Find where the given text appears and provide that cell's center as [X, Y] coordinate. 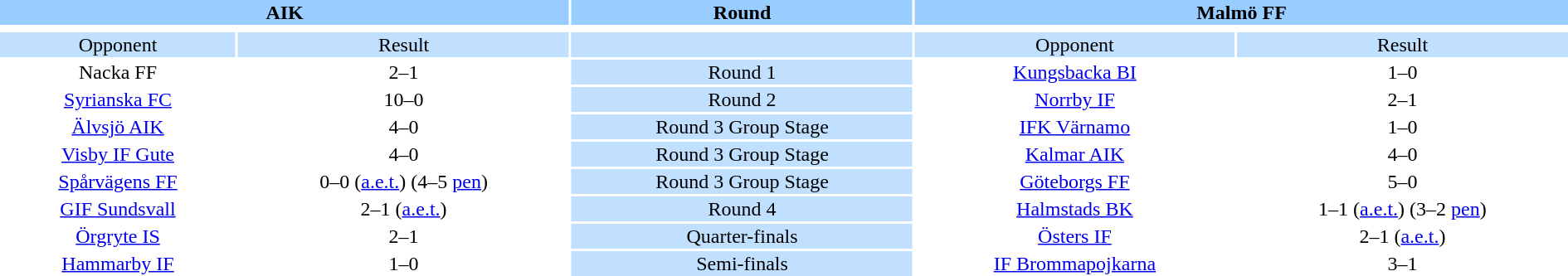
Malmö FF [1241, 12]
5–0 [1402, 182]
Visby IF Gute [118, 154]
Norrby IF [1075, 99]
Syrianska FC [118, 99]
0–0 (a.e.t.) (4–5 pen) [403, 182]
Östers IF [1075, 236]
Round 2 [742, 99]
Semi-finals [742, 264]
Halmstads BK [1075, 209]
AIK [285, 12]
Kungsbacka BI [1075, 72]
Örgryte IS [118, 236]
Älvsjö AIK [118, 127]
3–1 [1402, 264]
Quarter-finals [742, 236]
Round 1 [742, 72]
Göteborgs FF [1075, 182]
1–1 (a.e.t.) (3–2 pen) [1402, 209]
Kalmar AIK [1075, 154]
Nacka FF [118, 72]
IFK Värnamo [1075, 127]
Round [742, 12]
10–0 [403, 99]
Spårvägens FF [118, 182]
IF Brommapojkarna [1075, 264]
GIF Sundsvall [118, 209]
Hammarby IF [118, 264]
Round 4 [742, 209]
